Return the [X, Y] coordinate for the center point of the cell that contains the specified text.  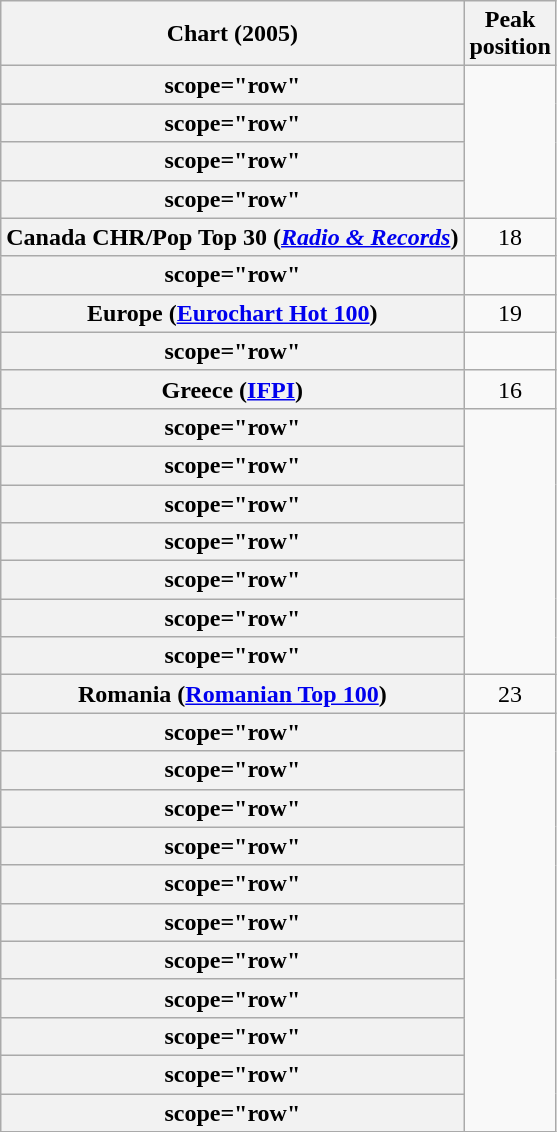
19 [510, 313]
Canada CHR/Pop Top 30 (Radio & Records) [232, 237]
16 [510, 389]
18 [510, 237]
Greece (IFPI) [232, 389]
Europe (Eurochart Hot 100) [232, 313]
Romania (Romanian Top 100) [232, 694]
Peakposition [510, 34]
23 [510, 694]
Chart (2005) [232, 34]
